Return the (X, Y) coordinate for the center point of the cell that contains the specified text.  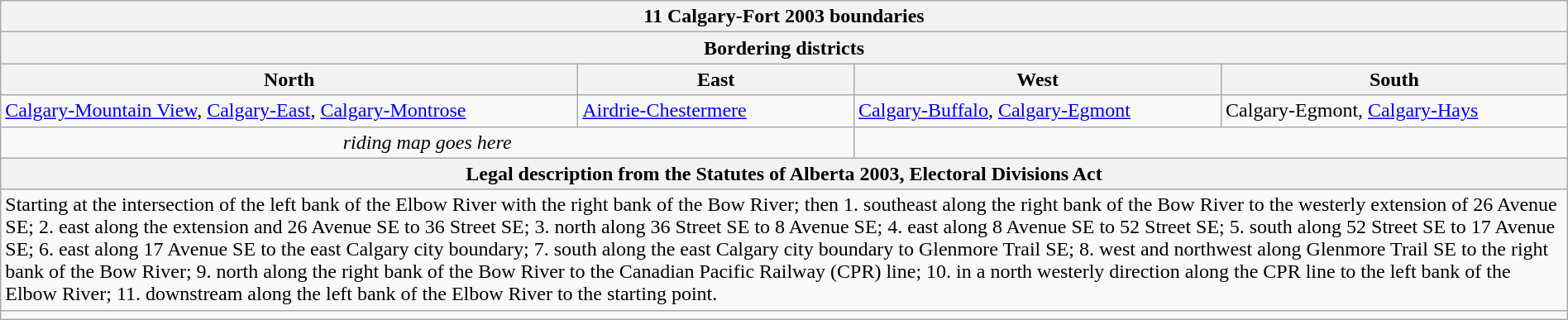
Calgary-Mountain View, Calgary-East, Calgary-Montrose (289, 111)
North (289, 79)
Legal description from the Statutes of Alberta 2003, Electoral Divisions Act (784, 174)
Calgary-Buffalo, Calgary-Egmont (1038, 111)
South (1394, 79)
11 Calgary-Fort 2003 boundaries (784, 17)
Calgary-Egmont, Calgary-Hays (1394, 111)
riding map goes here (428, 142)
East (716, 79)
Bordering districts (784, 48)
Airdrie-Chestermere (716, 111)
West (1038, 79)
